Pinpoint the cell where the given text exists, returning its [x, y] midpoint coordinate. 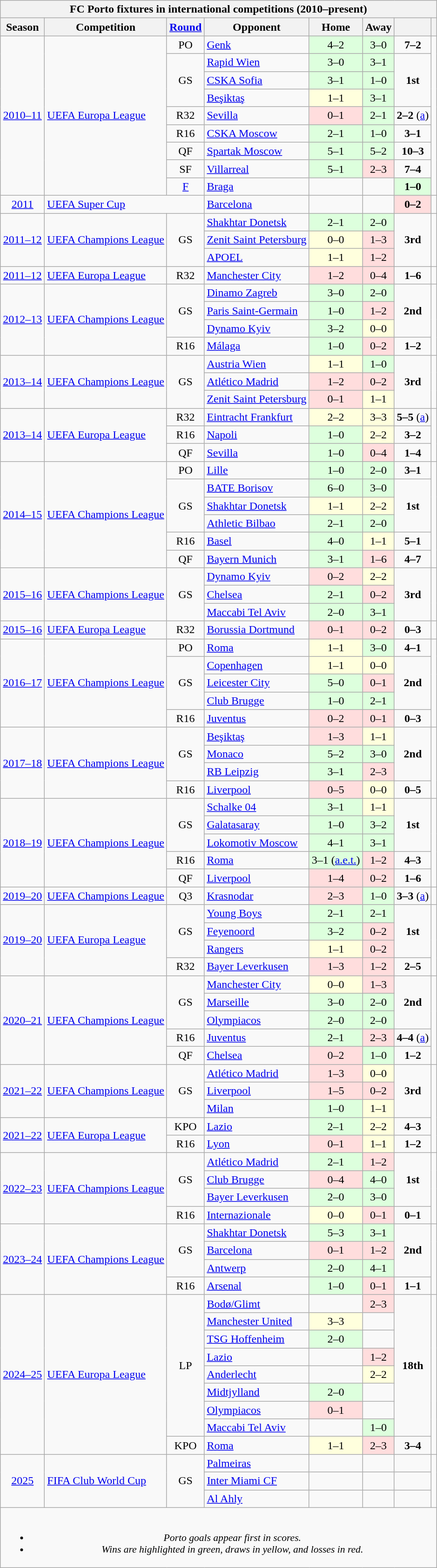
7–4 [413, 169]
Away [378, 27]
Paris Saint-Germain [257, 311]
Marseille [257, 1002]
CSKA Moscow [257, 133]
Competition [106, 27]
4–4 (a) [413, 1037]
Galatasaray [257, 825]
Lille [257, 470]
RB Leipzig [257, 771]
Villarreal [257, 169]
UEFA Super Cup [125, 204]
2012–13 [22, 320]
2024–25 [22, 1374]
Inter Miami CF [257, 1481]
5–5 (a) [413, 417]
Bodø/Glimt [257, 1303]
Bayern Munich [257, 559]
BATE Borisov [257, 488]
TSG Hoffenheim [257, 1339]
Krasnodar [257, 896]
Dinamo Zagreb [257, 293]
3–3 (a) [413, 896]
Braga [257, 186]
Austria Wien [257, 364]
5–0 [336, 683]
Leicester City [257, 683]
Q3 [185, 896]
Spartak Moscow [257, 151]
Internazionale [257, 1215]
CSKA Sofia [257, 80]
2016–17 [22, 683]
2023–24 [22, 1259]
Milan [257, 1109]
Home [336, 27]
Schalke 04 [257, 807]
FC Porto fixtures in international competitions (2010–present) [219, 9]
Opponent [257, 27]
Young Boys [257, 914]
Málaga [257, 346]
Round [185, 27]
18th [413, 1365]
3–1 (a.e.t.) [336, 860]
2017–18 [22, 763]
Porto goals appear first in scores.Wins are highlighted in green, draws in yellow, and losses in red. [219, 1538]
Rangers [257, 949]
Lokomotiv Moscow [257, 843]
2020–21 [22, 1020]
Al Ahly [257, 1499]
Arsenal [257, 1286]
Eintracht Frankfurt [257, 417]
Palmeiras [257, 1463]
2–2 (a) [413, 116]
Lyon [257, 1144]
APOEL [257, 258]
2011 [22, 204]
2025 [22, 1481]
Season [22, 27]
1–5 [336, 1091]
Athletic Bilbao [257, 524]
Feyenoord [257, 931]
Manchester United [257, 1321]
4–2 [336, 45]
Rapid Wien [257, 62]
Genk [257, 45]
Napoli [257, 435]
FIFA Club World Cup [106, 1481]
3–4 [413, 1445]
4–7 [413, 559]
SF [185, 169]
2018–19 [22, 843]
F [185, 186]
Basel [257, 541]
Anderlecht [257, 1375]
2022–23 [22, 1188]
Borussia Dortmund [257, 630]
2014–15 [22, 514]
6–0 [336, 488]
7–2 [413, 45]
10–3 [413, 151]
Monaco [257, 754]
5–3 [336, 1233]
2–5 [413, 967]
LP [185, 1365]
Midtjylland [257, 1392]
Antwerp [257, 1268]
2010–11 [22, 116]
Copenhagen [257, 665]
